Determine the [X, Y] coordinate at the center of the cell enclosing the given text.  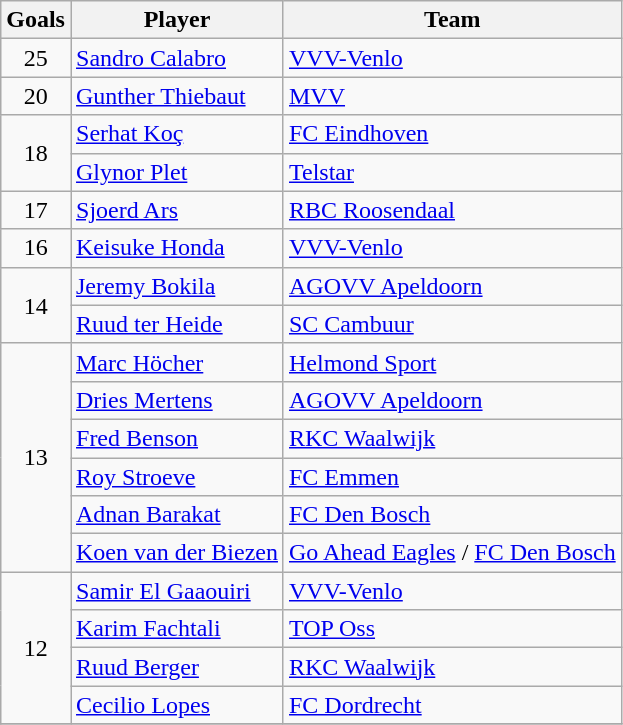
20 [36, 96]
TOP Oss [452, 629]
FC Eindhoven [452, 134]
Fred Benson [176, 438]
Serhat Koç [176, 134]
Jeremy Bokila [176, 286]
FC Emmen [452, 477]
Koen van der Biezen [176, 553]
Cecilio Lopes [176, 705]
25 [36, 58]
12 [36, 648]
17 [36, 210]
Helmond Sport [452, 362]
RBC Roosendaal [452, 210]
Glynor Plet [176, 172]
Adnan Barakat [176, 515]
Telstar [452, 172]
Dries Mertens [176, 400]
Goals [36, 20]
Samir El Gaaouiri [176, 591]
FC Dordrecht [452, 705]
18 [36, 153]
Marc Höcher [176, 362]
Ruud ter Heide [176, 324]
Sjoerd Ars [176, 210]
Keisuke Honda [176, 248]
Roy Stroeve [176, 477]
13 [36, 457]
Sandro Calabro [176, 58]
Gunther Thiebaut [176, 96]
Karim Fachtali [176, 629]
16 [36, 248]
MVV [452, 96]
FC Den Bosch [452, 515]
14 [36, 305]
Team [452, 20]
Go Ahead Eagles / FC Den Bosch [452, 553]
Ruud Berger [176, 667]
Player [176, 20]
SC Cambuur [452, 324]
